Identify which cell holds the provided text, then report its (X, Y) central coordinate. 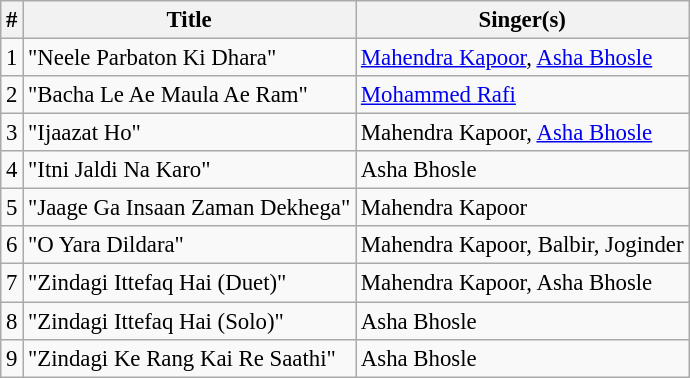
"Ijaazat Ho" (190, 133)
1 (12, 58)
7 (12, 283)
"Zindagi Ke Rang Kai Re Saathi" (190, 358)
3 (12, 133)
"Bacha Le Ae Maula Ae Ram" (190, 95)
# (12, 20)
8 (12, 321)
Title (190, 20)
9 (12, 358)
6 (12, 245)
"Jaage Ga Insaan Zaman Dekhega" (190, 208)
"Zindagi Ittefaq Hai (Duet)" (190, 283)
5 (12, 208)
"O Yara Dildara" (190, 245)
Mahendra Kapoor (522, 208)
"Neele Parbaton Ki Dhara" (190, 58)
Mohammed Rafi (522, 95)
4 (12, 170)
Singer(s) (522, 20)
"Itni Jaldi Na Karo" (190, 170)
2 (12, 95)
"Zindagi Ittefaq Hai (Solo)" (190, 321)
Mahendra Kapoor, Balbir, Joginder (522, 245)
